For the text-containing cell, return its midpoint in [x, y] coordinate format. 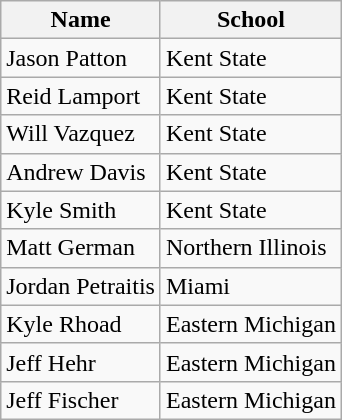
Will Vazquez [81, 134]
Jordan Petraitis [81, 286]
Reid Lamport [81, 96]
Jason Patton [81, 58]
Miami [250, 286]
Kyle Rhoad [81, 324]
Jeff Hehr [81, 362]
Matt German [81, 248]
Kyle Smith [81, 210]
Andrew Davis [81, 172]
Jeff Fischer [81, 400]
School [250, 20]
Name [81, 20]
Northern Illinois [250, 248]
